Locate the cell with the specified text and output its (x, y) center coordinate. 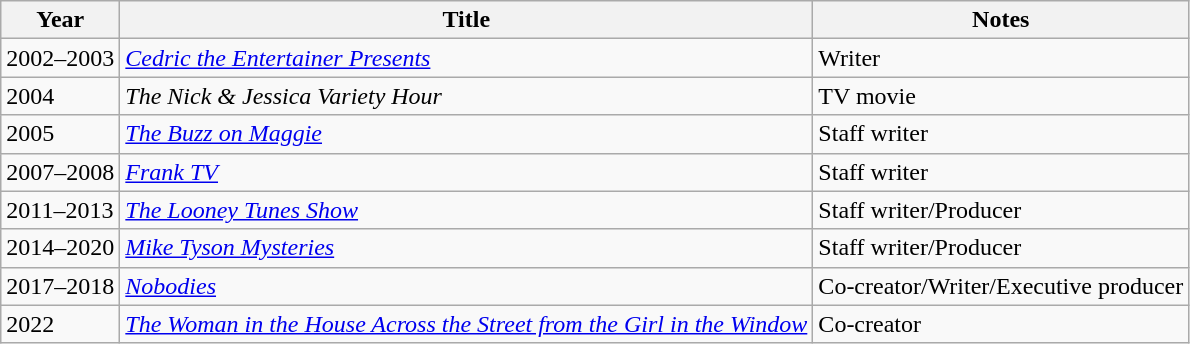
Mike Tyson Mysteries (466, 248)
The Buzz on Maggie (466, 134)
The Woman in the House Across the Street from the Girl in the Window (466, 324)
2002–2003 (60, 58)
Nobodies (466, 286)
Frank TV (466, 172)
TV movie (1001, 96)
Cedric the Entertainer Presents (466, 58)
The Looney Tunes Show (466, 210)
2017–2018 (60, 286)
Co-creator/Writer/Executive producer (1001, 286)
2011–2013 (60, 210)
2004 (60, 96)
Year (60, 20)
2014–2020 (60, 248)
Title (466, 20)
Notes (1001, 20)
The Nick & Jessica Variety Hour (466, 96)
2007–2008 (60, 172)
2005 (60, 134)
Co-creator (1001, 324)
2022 (60, 324)
Writer (1001, 58)
